Detect which cell encompasses the target text, then output its (X, Y) center coordinate. 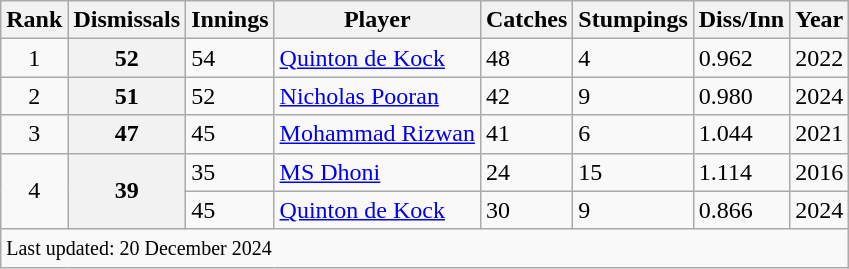
0.866 (741, 210)
2016 (820, 172)
15 (633, 172)
Year (820, 20)
2 (34, 96)
48 (526, 58)
Player (377, 20)
1.044 (741, 134)
Dismissals (127, 20)
1 (34, 58)
0.980 (741, 96)
Last updated: 20 December 2024 (425, 248)
47 (127, 134)
41 (526, 134)
54 (230, 58)
Catches (526, 20)
42 (526, 96)
3 (34, 134)
Rank (34, 20)
Stumpings (633, 20)
35 (230, 172)
6 (633, 134)
2022 (820, 58)
0.962 (741, 58)
Diss/Inn (741, 20)
Innings (230, 20)
1.114 (741, 172)
24 (526, 172)
MS Dhoni (377, 172)
51 (127, 96)
Nicholas Pooran (377, 96)
2021 (820, 134)
39 (127, 191)
Mohammad Rizwan (377, 134)
30 (526, 210)
